Find where the given text appears and provide that cell's center as (X, Y) coordinate. 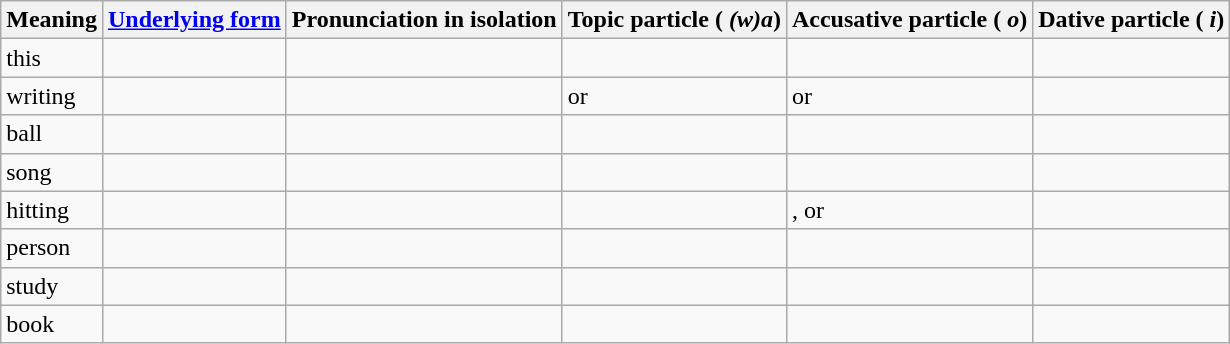
writing (52, 96)
hitting (52, 210)
Pronunciation in isolation (424, 20)
, or (909, 210)
ball (52, 134)
Topic particle ( (w)a) (674, 20)
Dative particle ( i) (1132, 20)
Accusative particle ( o) (909, 20)
Underlying form (194, 20)
this (52, 58)
song (52, 172)
study (52, 286)
person (52, 248)
book (52, 324)
Meaning (52, 20)
